Provide the [X, Y] coordinate of the cell's center where the given text is located.  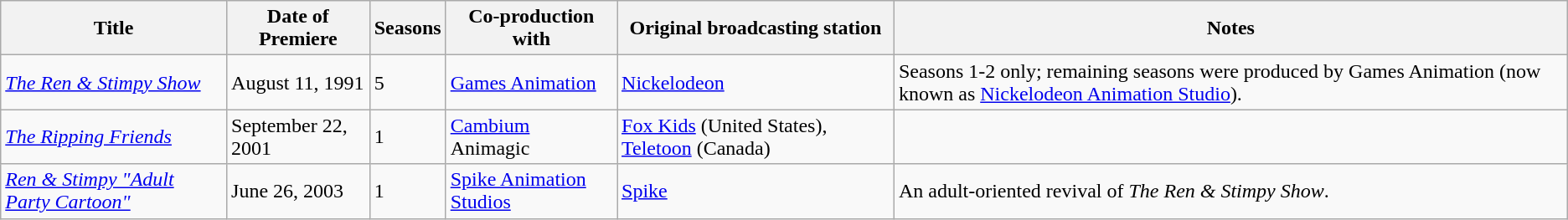
Fox Kids (United States), Teletoon (Canada) [756, 137]
Title [114, 28]
The Ren & Stimpy Show [114, 82]
Notes [1230, 28]
An adult-oriented revival of The Ren & Stimpy Show. [1230, 191]
June 26, 2003 [298, 191]
Co-production with [531, 28]
Nickelodeon [756, 82]
CambiumAnimagic [531, 137]
Date of Premiere [298, 28]
5 [407, 82]
Spike [756, 191]
August 11, 1991 [298, 82]
The Ripping Friends [114, 137]
Original broadcasting station [756, 28]
September 22, 2001 [298, 137]
Ren & Stimpy "Adult Party Cartoon" [114, 191]
Seasons [407, 28]
Spike Animation Studios [531, 191]
Games Animation [531, 82]
Seasons 1-2 only; remaining seasons were produced by Games Animation (now known as Nickelodeon Animation Studio). [1230, 82]
